Provide the (x, y) coordinate of the cell's center where the given text is located.  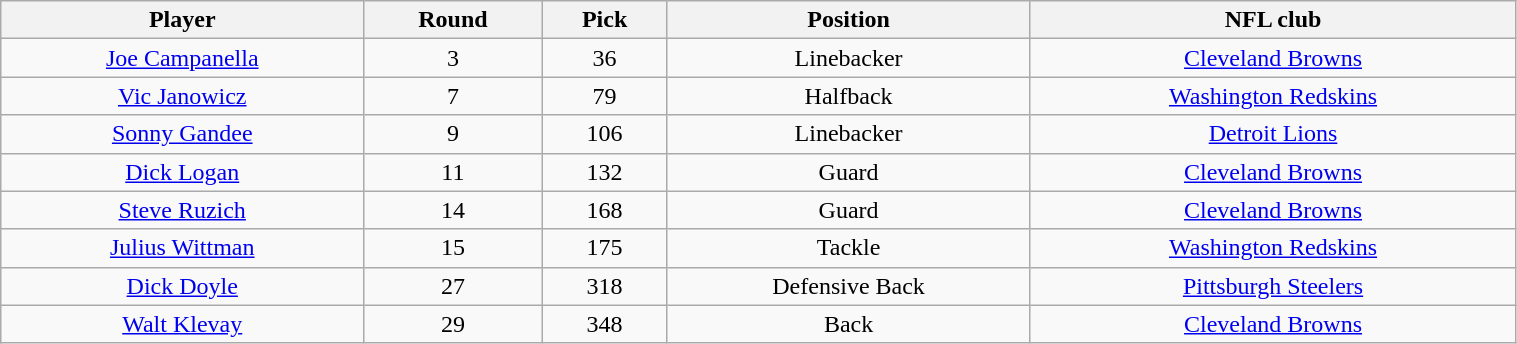
79 (604, 96)
Julius Wittman (182, 248)
Halfback (848, 96)
318 (604, 286)
7 (453, 96)
348 (604, 324)
Dick Doyle (182, 286)
Pick (604, 20)
Sonny Gandee (182, 134)
36 (604, 58)
175 (604, 248)
9 (453, 134)
29 (453, 324)
NFL club (1273, 20)
Round (453, 20)
Joe Campanella (182, 58)
Position (848, 20)
14 (453, 210)
Back (848, 324)
3 (453, 58)
Vic Janowicz (182, 96)
Tackle (848, 248)
132 (604, 172)
Dick Logan (182, 172)
Walt Klevay (182, 324)
Player (182, 20)
11 (453, 172)
Detroit Lions (1273, 134)
15 (453, 248)
27 (453, 286)
106 (604, 134)
Steve Ruzich (182, 210)
Pittsburgh Steelers (1273, 286)
Defensive Back (848, 286)
168 (604, 210)
